Scan for the cell matching the given text and deliver its (X, Y) coordinate at center. 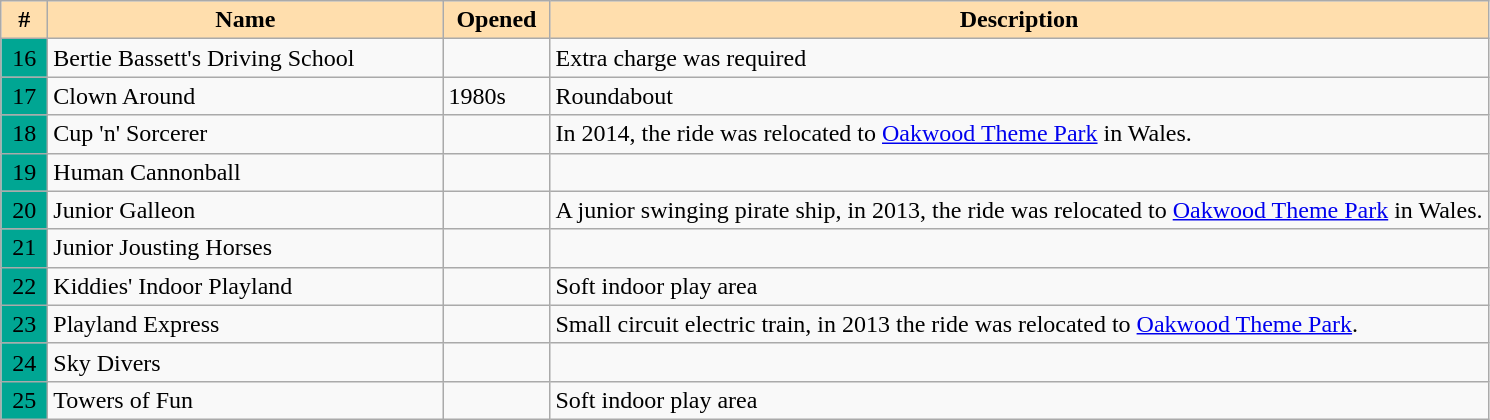
Extra charge was required (1019, 58)
1980s (496, 96)
A junior swinging pirate ship, in 2013, the ride was relocated to Oakwood Theme Park in Wales. (1019, 210)
16 (24, 58)
Description (1019, 20)
18 (24, 134)
19 (24, 172)
Kiddies' Indoor Playland (246, 286)
22 (24, 286)
Clown Around (246, 96)
Human Cannonball (246, 172)
Cup 'n' Sorcerer (246, 134)
25 (24, 400)
Bertie Bassett's Driving School (246, 58)
24 (24, 362)
Opened (496, 20)
Name (246, 20)
Sky Divers (246, 362)
Small circuit electric train, in 2013 the ride was relocated to Oakwood Theme Park. (1019, 324)
20 (24, 210)
Junior Jousting Horses (246, 248)
17 (24, 96)
Roundabout (1019, 96)
23 (24, 324)
Towers of Fun (246, 400)
Junior Galleon (246, 210)
Playland Express (246, 324)
In 2014, the ride was relocated to Oakwood Theme Park in Wales. (1019, 134)
# (24, 20)
21 (24, 248)
